Identify which cell holds the provided text, then report its [x, y] central coordinate. 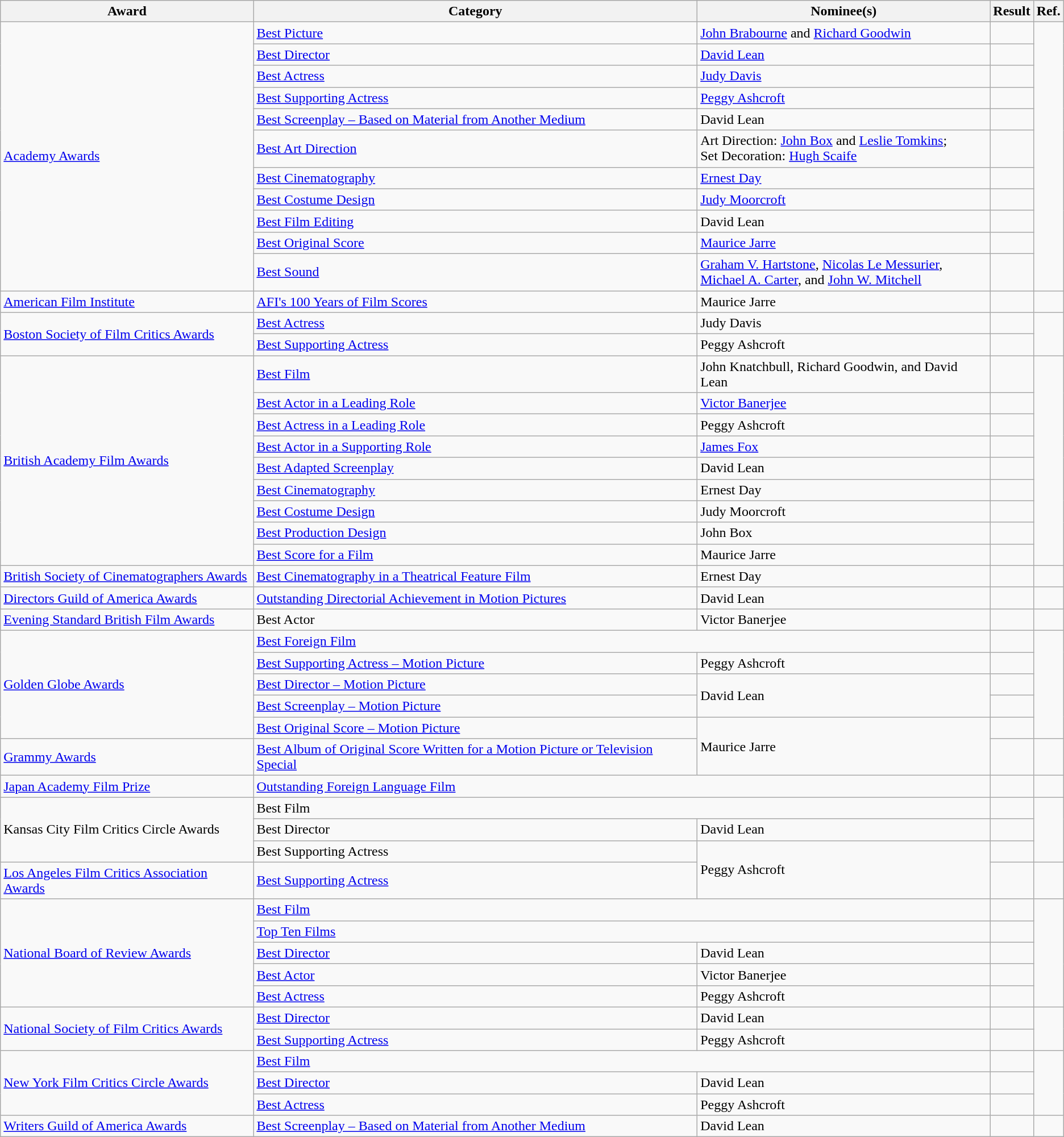
John Knatchbull, Richard Goodwin, and David Lean [843, 374]
James Fox [843, 447]
AFI's 100 Years of Film Scores [475, 302]
Top Ten Films [622, 931]
Category [475, 11]
Best Adapted Screenplay [475, 468]
Award [127, 11]
American Film Institute [127, 302]
British Society of Cinematographers Awards [127, 576]
John Box [843, 533]
Japan Academy Film Prize [127, 786]
Best Film Editing [475, 221]
Best Director – Motion Picture [475, 685]
National Board of Review Awards [127, 953]
Golden Globe Awards [127, 684]
Best Actress in a Leading Role [475, 425]
Best Actor in a Supporting Role [475, 447]
Best Score for a Film [475, 555]
Best Foreign Film [622, 641]
Best Original Score – Motion Picture [475, 728]
British Academy Film Awards [127, 461]
Best Production Design [475, 533]
Graham V. Hartstone, Nicolas Le Messurier, Michael A. Carter, and John W. Mitchell [843, 272]
Kansas City Film Critics Circle Awards [127, 830]
Directors Guild of America Awards [127, 598]
New York Film Critics Circle Awards [127, 1083]
National Society of Film Critics Awards [127, 1028]
Best Actor in a Leading Role [475, 403]
Best Cinematography in a Theatrical Feature Film [475, 576]
Writers Guild of America Awards [127, 1126]
Outstanding Foreign Language Film [622, 786]
Best Sound [475, 272]
Result [1012, 11]
Grammy Awards [127, 757]
Best Supporting Actress – Motion Picture [475, 663]
Academy Awards [127, 157]
Ref. [1048, 11]
Best Original Score [475, 243]
Nominee(s) [843, 11]
Evening Standard British Film Awards [127, 619]
Outstanding Directorial Achievement in Motion Pictures [475, 598]
Los Angeles Film Critics Association Awards [127, 881]
Best Art Direction [475, 149]
Art Direction: John Box and Leslie Tomkins; Set Decoration: Hugh Scaife [843, 149]
Best Screenplay – Motion Picture [475, 706]
Boston Society of Film Critics Awards [127, 334]
Best Album of Original Score Written for a Motion Picture or Television Special [475, 757]
Best Picture [475, 33]
John Brabourne and Richard Goodwin [843, 33]
